Locate the cell with the specified text and output its [X, Y] center coordinate. 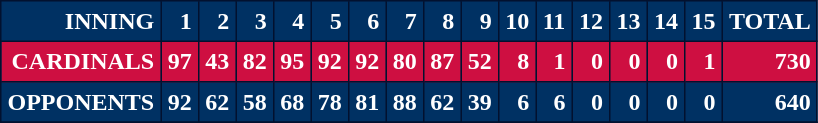
82 [255, 61]
TOTAL [770, 21]
13 [629, 21]
12 [591, 21]
14 [666, 21]
2 [217, 21]
39 [480, 102]
88 [405, 102]
97 [180, 61]
640 [770, 102]
43 [217, 61]
9 [480, 21]
11 [554, 21]
95 [292, 61]
CARDINALS [81, 61]
81 [367, 102]
15 [704, 21]
INNING [81, 21]
58 [255, 102]
730 [770, 61]
5 [330, 21]
68 [292, 102]
80 [405, 61]
78 [330, 102]
52 [480, 61]
3 [255, 21]
OPPONENTS [81, 102]
10 [517, 21]
87 [442, 61]
7 [405, 21]
4 [292, 21]
